Provide the (x, y) coordinate of the cell's center where the given text is located.  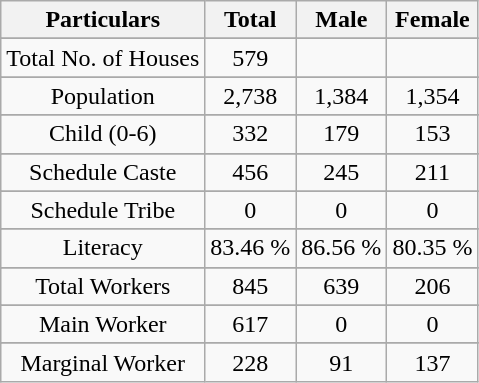
332 (250, 134)
245 (342, 172)
Total No. of Houses (103, 58)
Total (250, 20)
206 (432, 286)
2,738 (250, 96)
211 (432, 172)
Main Worker (103, 324)
Literacy (103, 248)
Particulars (103, 20)
617 (250, 324)
Schedule Caste (103, 172)
579 (250, 58)
83.46 % (250, 248)
1,354 (432, 96)
86.56 % (342, 248)
1,384 (342, 96)
Female (432, 20)
Child (0-6) (103, 134)
Total Workers (103, 286)
91 (342, 362)
153 (432, 134)
Schedule Tribe (103, 210)
179 (342, 134)
137 (432, 362)
Male (342, 20)
845 (250, 286)
Population (103, 96)
80.35 % (432, 248)
228 (250, 362)
Marginal Worker (103, 362)
456 (250, 172)
639 (342, 286)
